From the cell containing the given text, extract its center point as (X, Y) coordinate. 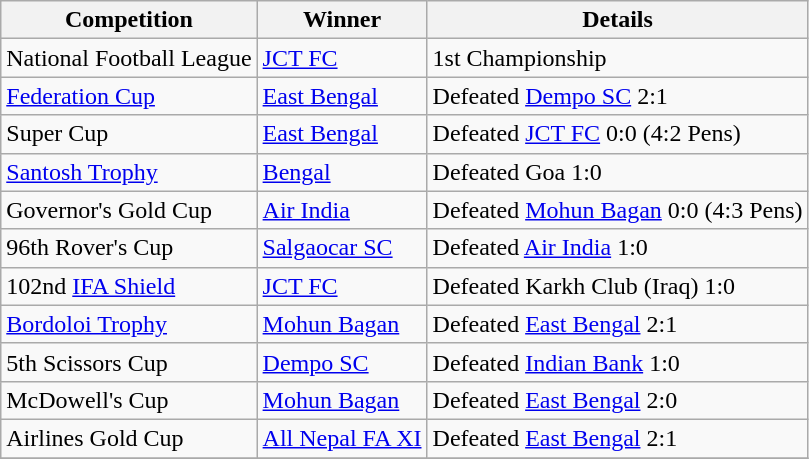
Airlines Gold Cup (129, 438)
Bordoloi Trophy (129, 324)
Winner (342, 20)
Super Cup (129, 134)
All Nepal FA XI (342, 438)
Defeated JCT FC 0:0 (4:2 Pens) (618, 134)
Defeated Air India 1:0 (618, 248)
Dempo SC (342, 362)
5th Scissors Cup (129, 362)
Salgaocar SC (342, 248)
102nd IFA Shield (129, 286)
National Football League (129, 58)
Competition (129, 20)
Governor's Gold Cup (129, 210)
Defeated Goa 1:0 (618, 172)
Defeated East Bengal 2:0 (618, 400)
Santosh Trophy (129, 172)
Federation Cup (129, 96)
McDowell's Cup (129, 400)
Defeated Karkh Club (Iraq) 1:0 (618, 286)
Air India (342, 210)
Defeated Dempo SC 2:1 (618, 96)
Details (618, 20)
Bengal (342, 172)
96th Rover's Cup (129, 248)
1st Championship (618, 58)
Defeated Indian Bank 1:0 (618, 362)
Defeated Mohun Bagan 0:0 (4:3 Pens) (618, 210)
